Identify which cell holds the provided text, then report its (X, Y) central coordinate. 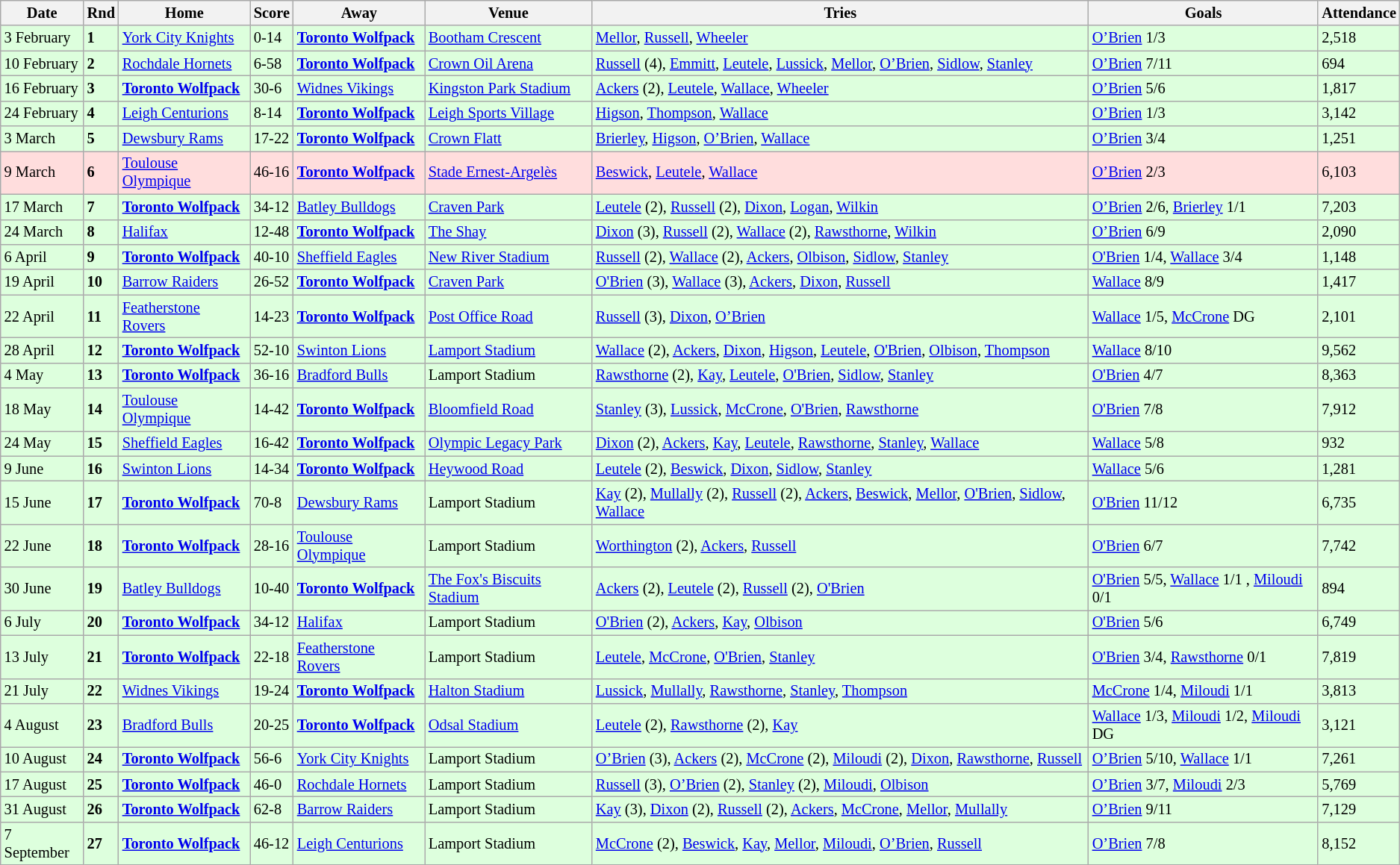
1,148 (1359, 257)
O’Brien 2/6, Brierley 1/1 (1204, 207)
Post Office Road (508, 316)
14-23 (272, 316)
Leutele, McCrone, O'Brien, Stanley (841, 657)
4 August (42, 725)
14-34 (272, 469)
Tries (841, 13)
Goals (1204, 13)
10 August (42, 759)
6,749 (1359, 622)
O’Brien 7/8 (1204, 843)
6 April (42, 257)
The Shay (508, 232)
8,363 (1359, 375)
3 March (42, 139)
24 May (42, 443)
3,142 (1359, 113)
O’Brien 6/9 (1204, 232)
5,769 (1359, 784)
Halton Stadium (508, 691)
46-12 (272, 843)
21 (102, 657)
24 February (42, 113)
16 February (42, 88)
Rnd (102, 13)
12 (102, 350)
O'Brien 5/6 (1204, 622)
3 February (42, 38)
Attendance (1359, 13)
20-25 (272, 725)
O’Brien 3/7, Miloudi 2/3 (1204, 784)
O'Brien 6/7 (1204, 546)
New River Stadium (508, 257)
1,281 (1359, 469)
4 (102, 113)
O'Brien (3), Wallace (3), Ackers, Dixon, Russell (841, 282)
Wallace 1/5, McCrone DG (1204, 316)
2,090 (1359, 232)
The Fox's Biscuits Stadium (508, 589)
6 July (42, 622)
6,103 (1359, 172)
1,417 (1359, 282)
O’Brien 5/10, Wallace 1/1 (1204, 759)
Olympic Legacy Park (508, 443)
23 (102, 725)
9 March (42, 172)
Bloomfield Road (508, 410)
1,251 (1359, 139)
932 (1359, 443)
24 (102, 759)
O’Brien 5/6 (1204, 88)
O'Brien 1/4, Wallace 3/4 (1204, 257)
O'Brien 11/12 (1204, 502)
Leutele (2), Beswick, Dixon, Sidlow, Stanley (841, 469)
3,813 (1359, 691)
10 (102, 282)
22 April (42, 316)
4 May (42, 375)
Dixon (3), Russell (2), Wallace (2), Rawsthorne, Wilkin (841, 232)
15 (102, 443)
3 (102, 88)
16 (102, 469)
14 (102, 410)
28-16 (272, 546)
Worthington (2), Ackers, Russell (841, 546)
Crown Flatt (508, 139)
Higson, Thompson, Wallace (841, 113)
McCrone 1/4, Miloudi 1/1 (1204, 691)
21 July (42, 691)
2 (102, 63)
Beswick, Leutele, Wallace (841, 172)
17-22 (272, 139)
8-14 (272, 113)
Venue (508, 13)
26 (102, 809)
7,742 (1359, 546)
2,518 (1359, 38)
5 (102, 139)
1 (102, 38)
Bootham Crescent (508, 38)
Dixon (2), Ackers, Kay, Leutele, Rawsthorne, Stanley, Wallace (841, 443)
19-24 (272, 691)
7 (102, 207)
62-8 (272, 809)
8 (102, 232)
Leigh Sports Village (508, 113)
28 April (42, 350)
12-48 (272, 232)
22-18 (272, 657)
13 July (42, 657)
17 August (42, 784)
McCrone (2), Beswick, Kay, Mellor, Miloudi, O’Brien, Russell (841, 843)
10-40 (272, 589)
7,203 (1359, 207)
Wallace 5/8 (1204, 443)
11 (102, 316)
Ackers (2), Leutele, Wallace, Wheeler (841, 88)
694 (1359, 63)
Heywood Road (508, 469)
Leutele (2), Rawsthorne (2), Kay (841, 725)
Wallace 1/3, Miloudi 1/2, Miloudi DG (1204, 725)
Wallace 5/6 (1204, 469)
Mellor, Russell, Wheeler (841, 38)
Kay (2), Mullally (2), Russell (2), Ackers, Beswick, Mellor, O'Brien, Sidlow, Wallace (841, 502)
7,129 (1359, 809)
30 June (42, 589)
25 (102, 784)
O'Brien 5/5, Wallace 1/1 , Miloudi 0/1 (1204, 589)
Odsal Stadium (508, 725)
19 (102, 589)
Ackers (2), Leutele (2), Russell (2), O'Brien (841, 589)
O'Brien (2), Ackers, Kay, Olbison (841, 622)
O'Brien 7/8 (1204, 410)
Wallace 8/10 (1204, 350)
6,735 (1359, 502)
19 April (42, 282)
Russell (3), Dixon, O’Brien (841, 316)
Wallace 8/9 (1204, 282)
Leutele (2), Russell (2), Dixon, Logan, Wilkin (841, 207)
Date (42, 13)
O'Brien 4/7 (1204, 375)
24 March (42, 232)
1,817 (1359, 88)
Kay (3), Dixon (2), Russell (2), Ackers, McCrone, Mellor, Mullally (841, 809)
40-10 (272, 257)
0-14 (272, 38)
27 (102, 843)
Russell (4), Emmitt, Leutele, Lussick, Mellor, O’Brien, Sidlow, Stanley (841, 63)
6 (102, 172)
Kingston Park Stadium (508, 88)
18 May (42, 410)
36-16 (272, 375)
20 (102, 622)
Wallace (2), Ackers, Dixon, Higson, Leutele, O'Brien, Olbison, Thompson (841, 350)
22 (102, 691)
14-42 (272, 410)
9 (102, 257)
Lussick, Mullally, Rawsthorne, Stanley, Thompson (841, 691)
O’Brien 3/4 (1204, 139)
Stade Ernest-Argelès (508, 172)
9,562 (1359, 350)
26-52 (272, 282)
O’Brien 2/3 (1204, 172)
Away (359, 13)
17 (102, 502)
O'Brien 3/4, Rawsthorne 0/1 (1204, 657)
52-10 (272, 350)
70-8 (272, 502)
2,101 (1359, 316)
6-58 (272, 63)
17 March (42, 207)
O’Brien 7/11 (1204, 63)
7,819 (1359, 657)
894 (1359, 589)
13 (102, 375)
7 September (42, 843)
3,121 (1359, 725)
7,912 (1359, 410)
9 June (42, 469)
Home (184, 13)
7,261 (1359, 759)
Score (272, 13)
Brierley, Higson, O’Brien, Wallace (841, 139)
31 August (42, 809)
Rawsthorne (2), Kay, Leutele, O'Brien, Sidlow, Stanley (841, 375)
16-42 (272, 443)
Russell (3), O’Brien (2), Stanley (2), Miloudi, Olbison (841, 784)
Stanley (3), Lussick, McCrone, O'Brien, Rawsthorne (841, 410)
8,152 (1359, 843)
18 (102, 546)
56-6 (272, 759)
10 February (42, 63)
46-0 (272, 784)
O’Brien 9/11 (1204, 809)
15 June (42, 502)
30-6 (272, 88)
O’Brien (3), Ackers (2), McCrone (2), Miloudi (2), Dixon, Rawsthorne, Russell (841, 759)
22 June (42, 546)
Crown Oil Arena (508, 63)
Russell (2), Wallace (2), Ackers, Olbison, Sidlow, Stanley (841, 257)
46-16 (272, 172)
